Locate the cell with the specified text and output its (x, y) center coordinate. 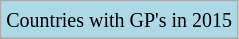
Countries with GP's in 2015 (120, 20)
